Search for the cell housing the specified text and yield its (x, y) center coordinate. 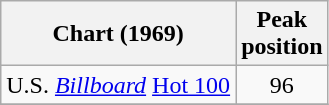
96 (282, 85)
Chart (1969) (118, 34)
U.S. Billboard Hot 100 (118, 85)
Peakposition (282, 34)
